Detect which cell encompasses the target text, then output its (X, Y) center coordinate. 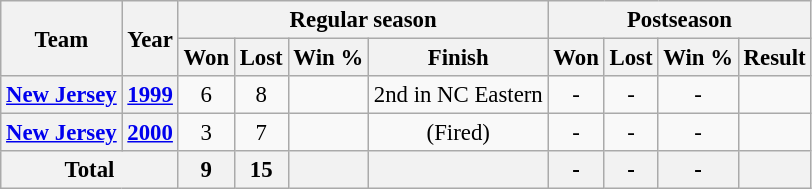
15 (261, 170)
2000 (150, 133)
9 (206, 170)
Postseason (680, 20)
Year (150, 38)
8 (261, 95)
Result (774, 58)
Finish (458, 58)
6 (206, 95)
Regular season (363, 20)
7 (261, 133)
2nd in NC Eastern (458, 95)
Team (62, 38)
Total (90, 170)
1999 (150, 95)
3 (206, 133)
(Fired) (458, 133)
